Provide the [X, Y] coordinate of the cell's center where the given text is located.  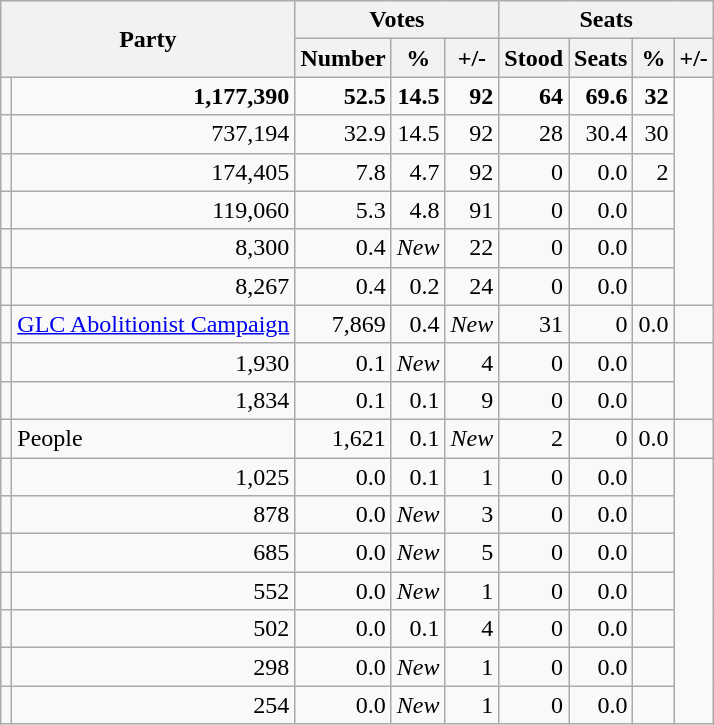
28 [534, 134]
3 [472, 515]
22 [472, 248]
GLC Abolitionist Campaign [154, 324]
1,834 [154, 400]
502 [154, 629]
Votes [397, 20]
30.4 [601, 134]
8,267 [154, 286]
119,060 [154, 210]
52.5 [343, 96]
69.6 [601, 96]
1,621 [343, 438]
Party [148, 39]
91 [472, 210]
32.9 [343, 134]
4.7 [418, 172]
64 [534, 96]
685 [154, 553]
0.2 [418, 286]
552 [154, 591]
1,025 [154, 477]
9 [472, 400]
24 [472, 286]
Stood [534, 58]
5 [472, 553]
Number [343, 58]
1,177,390 [154, 96]
4.8 [418, 210]
7.8 [343, 172]
32 [654, 96]
8,300 [154, 248]
5.3 [343, 210]
174,405 [154, 172]
878 [154, 515]
7,869 [343, 324]
298 [154, 667]
737,194 [154, 134]
1,930 [154, 362]
254 [154, 705]
People [154, 438]
30 [654, 134]
31 [534, 324]
